Pinpoint the cell where the given text exists, returning its [x, y] midpoint coordinate. 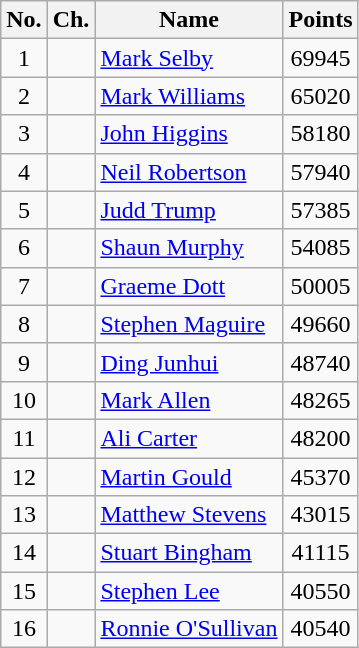
Ronnie O'Sullivan [189, 629]
7 [24, 286]
Name [189, 20]
Stuart Bingham [189, 553]
Martin Gould [189, 477]
15 [24, 591]
2 [24, 96]
Neil Robertson [189, 172]
Stephen Maguire [189, 324]
Ch. [71, 20]
5 [24, 210]
11 [24, 438]
57940 [320, 172]
No. [24, 20]
Mark Williams [189, 96]
65020 [320, 96]
16 [24, 629]
10 [24, 400]
48265 [320, 400]
Judd Trump [189, 210]
48740 [320, 362]
41115 [320, 553]
45370 [320, 477]
4 [24, 172]
13 [24, 515]
Ding Junhui [189, 362]
49660 [320, 324]
43015 [320, 515]
Ali Carter [189, 438]
Matthew Stevens [189, 515]
Graeme Dott [189, 286]
6 [24, 248]
8 [24, 324]
69945 [320, 58]
48200 [320, 438]
14 [24, 553]
40540 [320, 629]
Mark Selby [189, 58]
57385 [320, 210]
9 [24, 362]
50005 [320, 286]
40550 [320, 591]
John Higgins [189, 134]
3 [24, 134]
Mark Allen [189, 400]
58180 [320, 134]
12 [24, 477]
1 [24, 58]
Stephen Lee [189, 591]
Shaun Murphy [189, 248]
54085 [320, 248]
Points [320, 20]
